Output the (X, Y) coordinate of the center of the cell containing the given text.  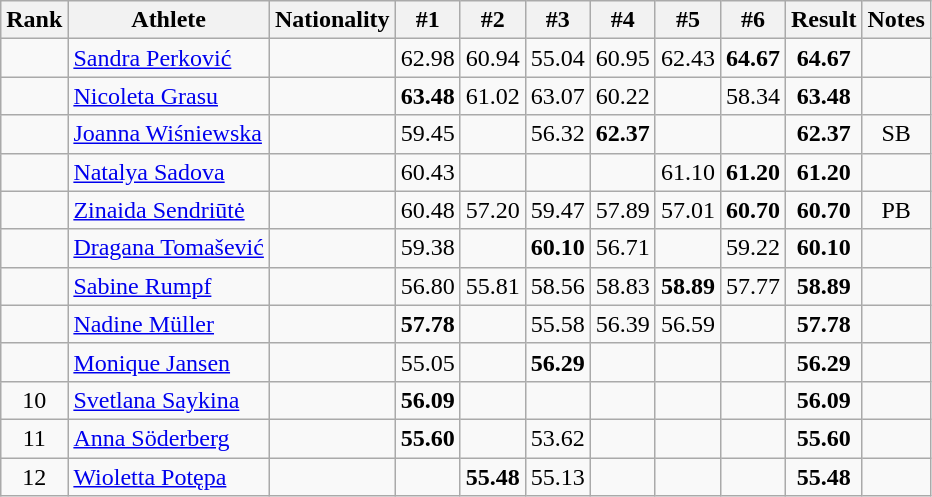
#2 (492, 20)
56.71 (622, 248)
PB (896, 210)
#3 (558, 20)
55.04 (558, 58)
56.59 (688, 324)
59.47 (558, 210)
61.02 (492, 96)
#1 (428, 20)
11 (34, 438)
Dragana Tomašević (169, 248)
59.38 (428, 248)
Sandra Perković (169, 58)
57.01 (688, 210)
57.77 (752, 286)
56.80 (428, 286)
58.34 (752, 96)
53.62 (558, 438)
#4 (622, 20)
Svetlana Saykina (169, 400)
56.39 (622, 324)
#5 (688, 20)
60.94 (492, 58)
SB (896, 134)
59.45 (428, 134)
10 (34, 400)
60.22 (622, 96)
Rank (34, 20)
Joanna Wiśniewska (169, 134)
62.43 (688, 58)
55.81 (492, 286)
63.07 (558, 96)
57.89 (622, 210)
61.10 (688, 172)
57.20 (492, 210)
Result (824, 20)
Nicoleta Grasu (169, 96)
55.13 (558, 477)
55.58 (558, 324)
Athlete (169, 20)
#6 (752, 20)
60.95 (622, 58)
Notes (896, 20)
60.43 (428, 172)
Wioletta Potępa (169, 477)
55.05 (428, 362)
Monique Jansen (169, 362)
62.98 (428, 58)
Natalya Sadova (169, 172)
Nadine Müller (169, 324)
Zinaida Sendriūtė (169, 210)
60.48 (428, 210)
Anna Söderberg (169, 438)
Sabine Rumpf (169, 286)
58.83 (622, 286)
Nationality (332, 20)
58.56 (558, 286)
56.32 (558, 134)
59.22 (752, 248)
12 (34, 477)
